From the cell containing the given text, extract its center point as [x, y] coordinate. 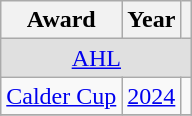
Calder Cup [62, 96]
2024 [152, 96]
Year [152, 20]
AHL [96, 58]
Award [62, 20]
